Extract the (X, Y) coordinate from the center of the cell holding the provided text.  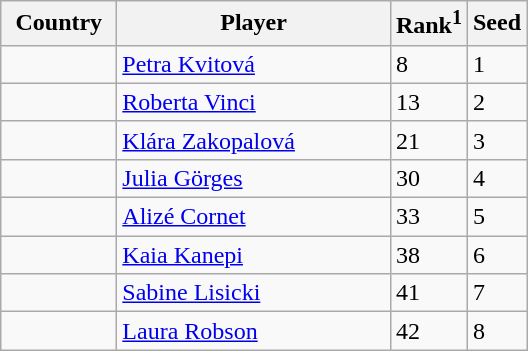
41 (428, 293)
Klára Zakopalová (254, 140)
21 (428, 140)
33 (428, 217)
2 (496, 102)
Laura Robson (254, 331)
Kaia Kanepi (254, 255)
3 (496, 140)
Alizé Cornet (254, 217)
Seed (496, 24)
13 (428, 102)
6 (496, 255)
Rank1 (428, 24)
4 (496, 178)
Player (254, 24)
7 (496, 293)
5 (496, 217)
Country (59, 24)
Julia Görges (254, 178)
30 (428, 178)
Sabine Lisicki (254, 293)
1 (496, 64)
Roberta Vinci (254, 102)
42 (428, 331)
38 (428, 255)
Petra Kvitová (254, 64)
